Capture the cell that displays the provided text and extract its (X, Y) central coordinate. 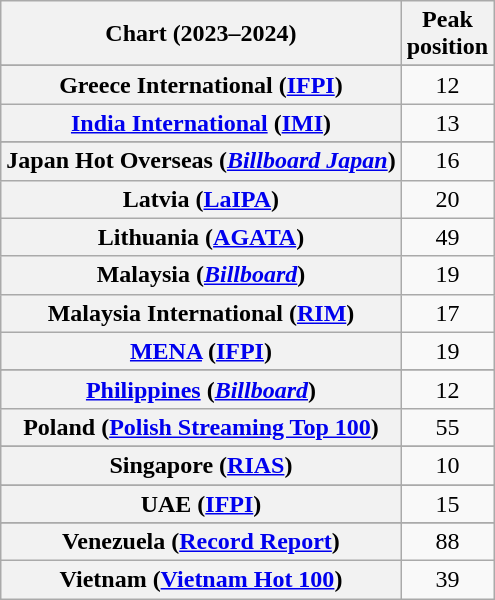
Philippines (Billboard) (201, 389)
55 (447, 427)
Chart (2023–2024) (201, 34)
Singapore (RIAS) (201, 465)
10 (447, 465)
17 (447, 313)
20 (447, 199)
Greece International (IFPI) (201, 85)
13 (447, 123)
Malaysia (Billboard) (201, 275)
15 (447, 503)
Peakposition (447, 34)
MENA (IFPI) (201, 351)
India International (IMI) (201, 123)
Latvia (LaIPA) (201, 199)
Malaysia International (RIM) (201, 313)
39 (447, 580)
Japan Hot Overseas (Billboard Japan) (201, 161)
Poland (Polish Streaming Top 100) (201, 427)
Venezuela (Record Report) (201, 542)
49 (447, 237)
16 (447, 161)
UAE (IFPI) (201, 503)
Lithuania (AGATA) (201, 237)
Vietnam (Vietnam Hot 100) (201, 580)
88 (447, 542)
